Provide the (x, y) coordinate of the cell's center where the given text is located.  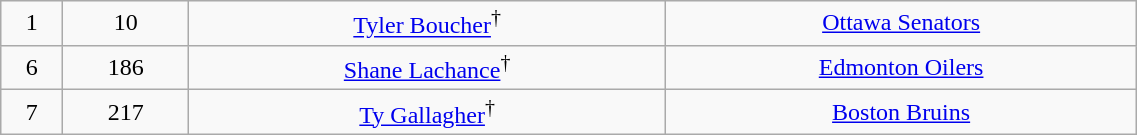
6 (32, 68)
186 (126, 68)
217 (126, 112)
Shane Lachance† (428, 68)
Ty Gallagher† (428, 112)
Tyler Boucher† (428, 24)
Ottawa Senators (900, 24)
1 (32, 24)
Edmonton Oilers (900, 68)
10 (126, 24)
7 (32, 112)
Boston Bruins (900, 112)
